Detect which cell encompasses the target text, then output its (x, y) center coordinate. 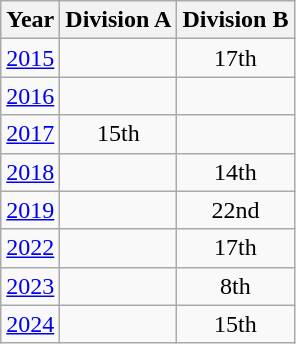
2015 (30, 58)
Year (30, 20)
Division B (236, 20)
8th (236, 286)
2024 (30, 324)
22nd (236, 210)
2022 (30, 248)
14th (236, 172)
2019 (30, 210)
2018 (30, 172)
2023 (30, 286)
Division A (118, 20)
2016 (30, 96)
2017 (30, 134)
